Capture the cell that displays the provided text and extract its [x, y] central coordinate. 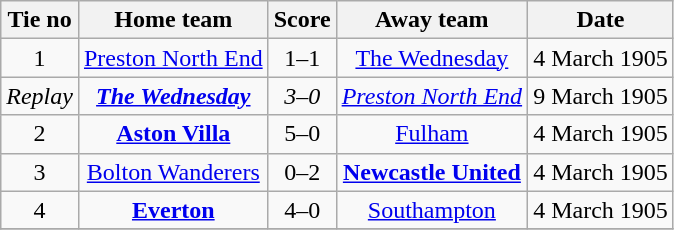
5–0 [302, 134]
Home team [173, 20]
0–2 [302, 172]
4–0 [302, 210]
Southampton [432, 210]
Fulham [432, 134]
Aston Villa [173, 134]
3 [40, 172]
1–1 [302, 58]
1 [40, 58]
4 [40, 210]
Date [601, 20]
Tie no [40, 20]
9 March 1905 [601, 96]
Replay [40, 96]
3–0 [302, 96]
2 [40, 134]
Bolton Wanderers [173, 172]
Everton [173, 210]
Newcastle United [432, 172]
Away team [432, 20]
Score [302, 20]
